For the text-containing cell, return its midpoint in (X, Y) coordinate format. 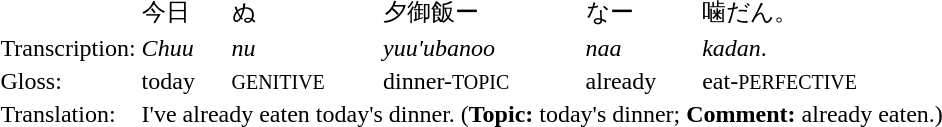
dinner-TOPIC (482, 81)
today (184, 81)
nu (304, 49)
naa (641, 49)
already (641, 81)
GENITIVE (304, 81)
Chuu (184, 49)
yuu'ubanoo (482, 49)
